Scan for the cell matching the given text and deliver its [X, Y] coordinate at center. 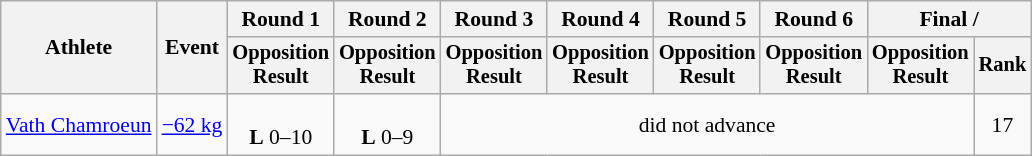
Rank [1003, 66]
Round 3 [494, 19]
did not advance [708, 124]
17 [1003, 124]
Round 6 [814, 19]
Final / [949, 19]
Event [192, 48]
L 0–9 [388, 124]
Athlete [79, 48]
Round 5 [708, 19]
−62 kg [192, 124]
L 0–10 [280, 124]
Round 2 [388, 19]
Round 1 [280, 19]
Round 4 [600, 19]
Vath Chamroeun [79, 124]
